Find where the given text appears and provide that cell's center as (X, Y) coordinate. 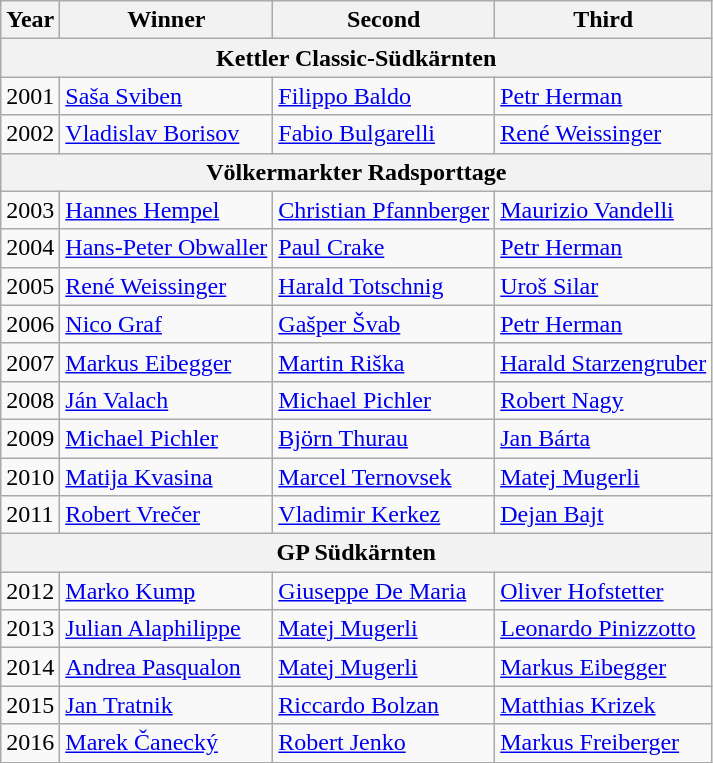
Kettler Classic-Südkärnten (356, 58)
Nico Graf (166, 324)
Martin Riška (384, 362)
Second (384, 20)
Vladimir Kerkez (384, 515)
Filippo Baldo (384, 96)
2007 (30, 362)
2005 (30, 286)
Paul Crake (384, 248)
Giuseppe De Maria (384, 591)
Björn Thurau (384, 438)
Hannes Hempel (166, 210)
Vladislav Borisov (166, 134)
Marek Čanecký (166, 743)
2008 (30, 400)
Robert Vrečer (166, 515)
Matthias Krizek (604, 705)
2009 (30, 438)
2001 (30, 96)
Jan Tratnik (166, 705)
Dejan Bajt (604, 515)
2006 (30, 324)
Marko Kump (166, 591)
Year (30, 20)
2016 (30, 743)
Riccardo Bolzan (384, 705)
Marcel Ternovsek (384, 477)
Völkermarkter Radsporttage (356, 172)
Harald Totschnig (384, 286)
Fabio Bulgarelli (384, 134)
Jan Bárta (604, 438)
Leonardo Pinizzotto (604, 629)
Hans-Peter Obwaller (166, 248)
GP Südkärnten (356, 553)
2015 (30, 705)
Christian Pfannberger (384, 210)
Uroš Silar (604, 286)
Robert Jenko (384, 743)
2004 (30, 248)
Robert Nagy (604, 400)
Saša Sviben (166, 96)
Winner (166, 20)
Gašper Švab (384, 324)
Harald Starzengruber (604, 362)
Oliver Hofstetter (604, 591)
Andrea Pasqualon (166, 667)
Markus Freiberger (604, 743)
2002 (30, 134)
Ján Valach (166, 400)
2010 (30, 477)
2011 (30, 515)
2003 (30, 210)
Matija Kvasina (166, 477)
Maurizio Vandelli (604, 210)
2013 (30, 629)
Third (604, 20)
2014 (30, 667)
Julian Alaphilippe (166, 629)
2012 (30, 591)
